Scan for the cell matching the given text and deliver its (X, Y) coordinate at center. 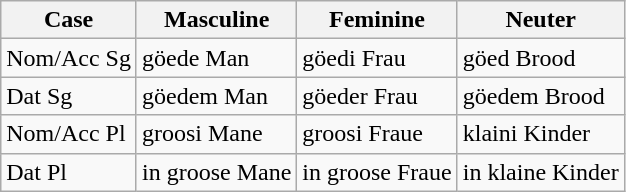
göedem Man (216, 96)
göedem Brood (540, 96)
Dat Sg (69, 96)
Nom/Acc Pl (69, 134)
göeder Frau (377, 96)
in klaine Kinder (540, 172)
groosi Mane (216, 134)
göed Brood (540, 58)
Dat Pl (69, 172)
Neuter (540, 20)
klaini Kinder (540, 134)
Feminine (377, 20)
Case (69, 20)
Masculine (216, 20)
groosi Fraue (377, 134)
göedi Frau (377, 58)
in groose Fraue (377, 172)
in groose Mane (216, 172)
Nom/Acc Sg (69, 58)
göede Man (216, 58)
